Return the [X, Y] coordinate for the center point of the cell that contains the specified text.  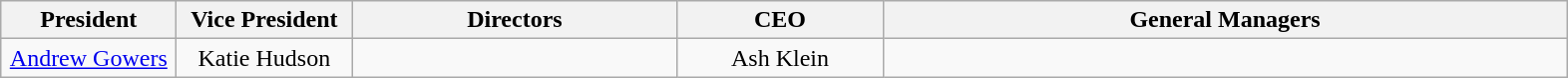
President [89, 20]
Vice President [264, 20]
CEO [780, 20]
Katie Hudson [264, 58]
Andrew Gowers [89, 58]
Directors [515, 20]
Ash Klein [780, 58]
General Managers [1225, 20]
